Identify which cell holds the provided text, then report its [X, Y] central coordinate. 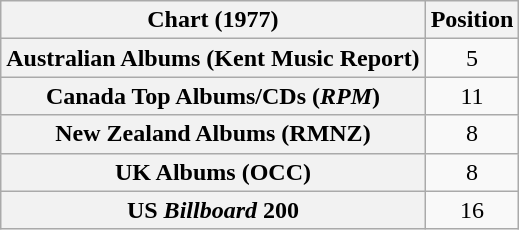
11 [472, 96]
Australian Albums (Kent Music Report) [213, 58]
Position [472, 20]
Canada Top Albums/CDs (RPM) [213, 96]
Chart (1977) [213, 20]
5 [472, 58]
US Billboard 200 [213, 210]
UK Albums (OCC) [213, 172]
New Zealand Albums (RMNZ) [213, 134]
16 [472, 210]
